Capture the cell that displays the provided text and extract its (x, y) central coordinate. 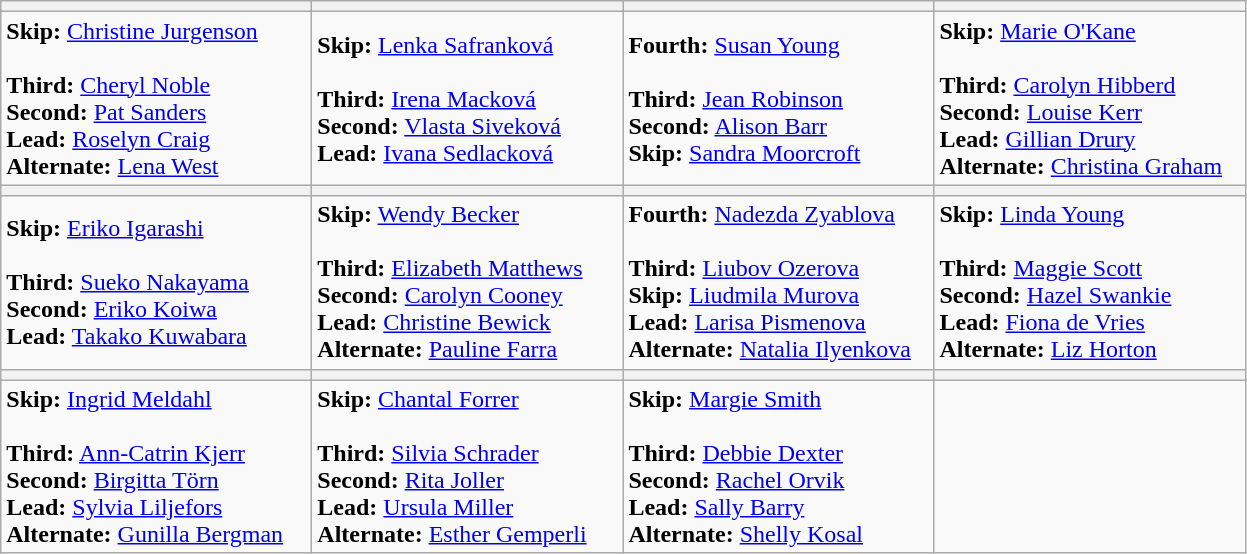
Skip: Ingrid Meldahl Third: Ann-Catrin Kjerr Second: Birgitta Törn Lead: Sylvia Liljefors Alternate: Gunilla Bergman (156, 466)
Skip: Chantal Forrer Third: Silvia Schrader Second: Rita Joller Lead: Ursula Miller Alternate: Esther Gemperli (468, 466)
Skip: Christine Jurgenson Third: Cheryl Noble Second: Pat Sanders Lead: Roselyn Craig Alternate: Lena West (156, 98)
Skip: Margie Smith Third: Debbie Dexter Second: Rachel Orvik Lead: Sally Barry Alternate: Shelly Kosal (778, 466)
Skip: Eriko Igarashi Third: Sueko Nakayama Second: Eriko Koiwa Lead: Takako Kuwabara (156, 282)
Skip: Lenka Safranková Third: Irena Macková Second: Vlasta Siveková Lead: Ivana Sedlacková (468, 98)
Skip: Wendy Becker Third: Elizabeth Matthews Second: Carolyn Cooney Lead: Christine Bewick Alternate: Pauline Farra (468, 282)
Fourth: Susan Young Third: Jean Robinson Second: Alison Barr Skip: Sandra Moorcroft (778, 98)
Skip: Linda Young Third: Maggie Scott Second: Hazel Swankie Lead: Fiona de Vries Alternate: Liz Horton (1090, 282)
Skip: Marie O'Kane Third: Carolyn Hibberd Second: Louise Kerr Lead: Gillian Drury Alternate: Christina Graham (1090, 98)
Fourth: Nadezda Zyablova Third: Liubov Ozerova Skip: Liudmila Murova Lead: Larisa Pismenova Alternate: Natalia Ilyenkova (778, 282)
